Return [x, y] of the center of cell containing provided text 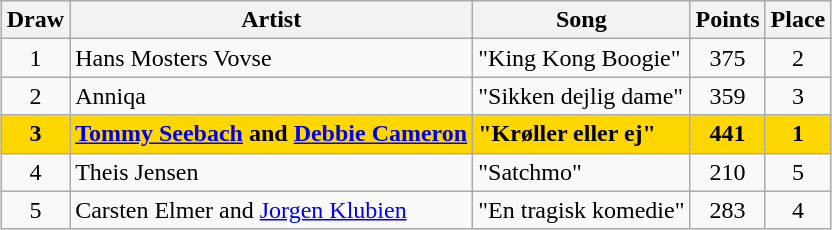
"Sikken dejlig dame" [582, 96]
375 [728, 58]
Anniqa [272, 96]
441 [728, 134]
Hans Mosters Vovse [272, 58]
Place [798, 20]
Carsten Elmer and Jorgen Klubien [272, 210]
Song [582, 20]
210 [728, 172]
283 [728, 210]
"Krøller eller ej" [582, 134]
Theis Jensen [272, 172]
Tommy Seebach and Debbie Cameron [272, 134]
"Satchmo" [582, 172]
Artist [272, 20]
"King Kong Boogie" [582, 58]
Points [728, 20]
359 [728, 96]
Draw [35, 20]
"En tragisk komedie" [582, 210]
